Pinpoint the cell where the given text exists, returning its [X, Y] midpoint coordinate. 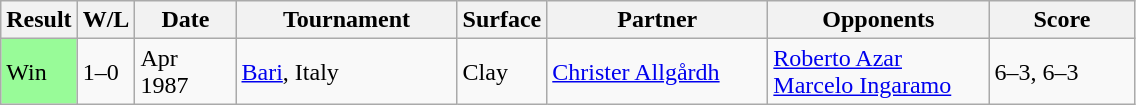
Score [1062, 20]
W/L [106, 20]
Surface [502, 20]
Partner [658, 20]
Apr 1987 [186, 72]
Roberto Azar Marcelo Ingaramo [878, 72]
1–0 [106, 72]
Date [186, 20]
Opponents [878, 20]
Bari, Italy [346, 72]
Christer Allgårdh [658, 72]
Result [39, 20]
6–3, 6–3 [1062, 72]
Tournament [346, 20]
Clay [502, 72]
Win [39, 72]
